For the text-containing cell, return its midpoint in (X, Y) coordinate format. 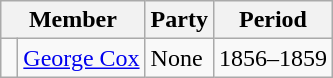
1856–1859 (272, 58)
None (179, 58)
Period (272, 20)
George Cox (82, 58)
Member (73, 20)
Party (179, 20)
